For the text-containing cell, return its midpoint in [X, Y] coordinate format. 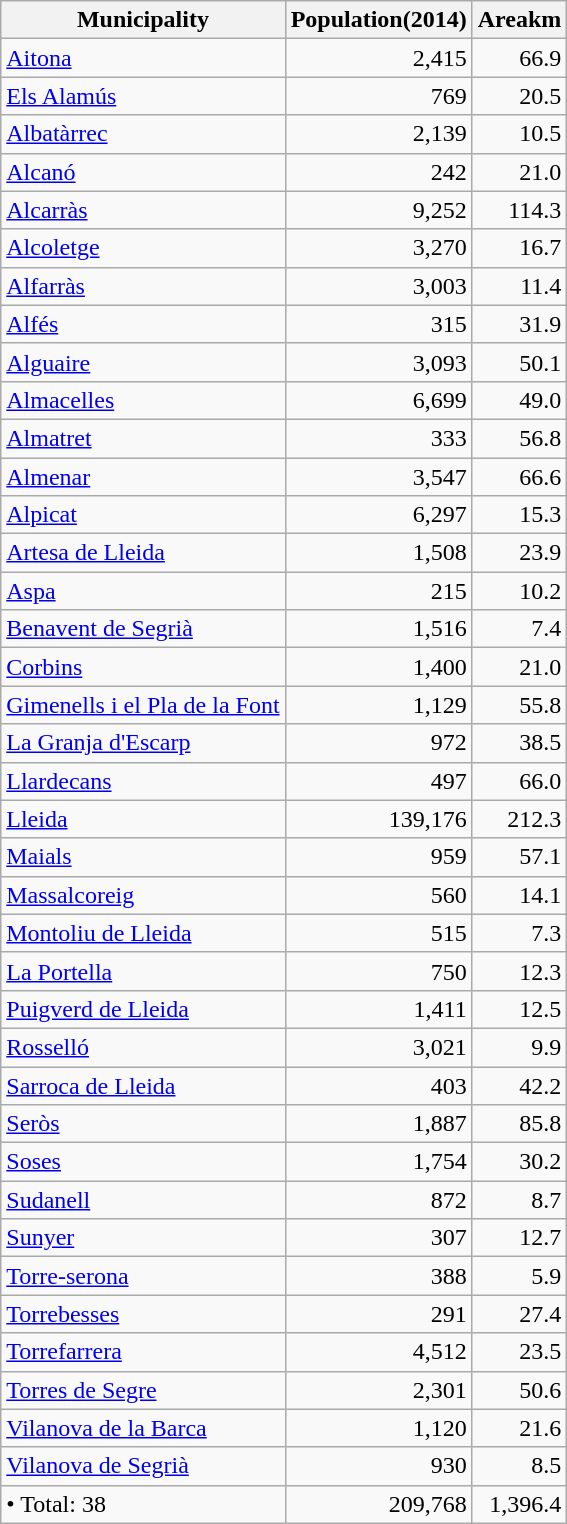
14.1 [520, 895]
Vilanova de Segrià [143, 1466]
49.0 [520, 400]
5.9 [520, 1276]
23.5 [520, 1352]
Torre-serona [143, 1276]
La Portella [143, 971]
15.3 [520, 515]
Benavent de Segrià [143, 629]
Aitona [143, 58]
212.3 [520, 819]
139,176 [378, 819]
209,768 [378, 1504]
3,003 [378, 286]
Sunyer [143, 1238]
Municipality [143, 20]
55.8 [520, 705]
23.9 [520, 553]
Albatàrrec [143, 134]
1,120 [378, 1428]
515 [378, 933]
3,021 [378, 1047]
Soses [143, 1162]
85.8 [520, 1124]
972 [378, 743]
Alpicat [143, 515]
Maials [143, 857]
Alfés [143, 324]
66.6 [520, 477]
315 [378, 324]
242 [378, 172]
12.3 [520, 971]
50.6 [520, 1390]
3,270 [378, 248]
Aspa [143, 591]
6,699 [378, 400]
2,139 [378, 134]
Alcarràs [143, 210]
Almatret [143, 438]
560 [378, 895]
2,301 [378, 1390]
1,411 [378, 1009]
6,297 [378, 515]
959 [378, 857]
7.3 [520, 933]
7.4 [520, 629]
3,093 [378, 362]
Llardecans [143, 781]
Almacelles [143, 400]
31.9 [520, 324]
20.5 [520, 96]
403 [378, 1085]
1,887 [378, 1124]
Alcanó [143, 172]
• Total: 38 [143, 1504]
12.7 [520, 1238]
307 [378, 1238]
8.5 [520, 1466]
497 [378, 781]
3,547 [378, 477]
872 [378, 1200]
Vilanova de la Barca [143, 1428]
1,396.4 [520, 1504]
Seròs [143, 1124]
Almenar [143, 477]
Alcoletge [143, 248]
4,512 [378, 1352]
Sarroca de Lleida [143, 1085]
Els Alamús [143, 96]
Corbins [143, 667]
Puigverd de Lleida [143, 1009]
9,252 [378, 210]
56.8 [520, 438]
38.5 [520, 743]
2,415 [378, 58]
Torrebesses [143, 1314]
750 [378, 971]
50.1 [520, 362]
Alguaire [143, 362]
16.7 [520, 248]
1,508 [378, 553]
Torrefarrera [143, 1352]
Artesa de Lleida [143, 553]
Torres de Segre [143, 1390]
333 [378, 438]
1,516 [378, 629]
291 [378, 1314]
Areakm [520, 20]
10.5 [520, 134]
57.1 [520, 857]
11.4 [520, 286]
66.0 [520, 781]
114.3 [520, 210]
Lleida [143, 819]
769 [378, 96]
930 [378, 1466]
Population(2014) [378, 20]
1,400 [378, 667]
30.2 [520, 1162]
388 [378, 1276]
Sudanell [143, 1200]
66.9 [520, 58]
27.4 [520, 1314]
Montoliu de Lleida [143, 933]
Rosselló [143, 1047]
9.9 [520, 1047]
1,754 [378, 1162]
8.7 [520, 1200]
12.5 [520, 1009]
Alfarràs [143, 286]
21.6 [520, 1428]
42.2 [520, 1085]
1,129 [378, 705]
10.2 [520, 591]
215 [378, 591]
Massalcoreig [143, 895]
Gimenells i el Pla de la Font [143, 705]
La Granja d'Escarp [143, 743]
